Return [x, y] of the center of cell containing provided text 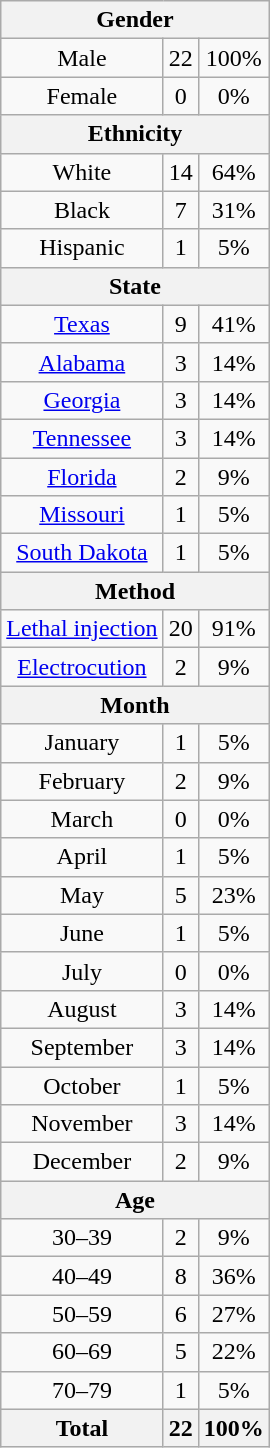
Georgia [82, 400]
December [82, 1162]
Age [135, 1200]
30–39 [82, 1238]
7 [180, 210]
Gender [135, 20]
36% [234, 1276]
Lethal injection [82, 629]
January [82, 743]
64% [234, 172]
June [82, 933]
Method [135, 591]
October [82, 1085]
Ethnicity [135, 134]
6 [180, 1314]
White [82, 172]
Male [82, 58]
14 [180, 172]
Female [82, 96]
Electrocution [82, 667]
31% [234, 210]
July [82, 971]
40–49 [82, 1276]
Hispanic [82, 248]
60–69 [82, 1352]
20 [180, 629]
Texas [82, 324]
March [82, 819]
February [82, 781]
Black [82, 210]
Alabama [82, 362]
23% [234, 895]
70–79 [82, 1390]
November [82, 1124]
8 [180, 1276]
Month [135, 705]
May [82, 895]
Tennessee [82, 438]
41% [234, 324]
Missouri [82, 515]
September [82, 1047]
Total [82, 1428]
22% [234, 1352]
27% [234, 1314]
August [82, 1009]
State [135, 286]
91% [234, 629]
9 [180, 324]
Florida [82, 477]
April [82, 857]
50–59 [82, 1314]
South Dakota [82, 553]
